Output the (x, y) coordinate of the center of the cell containing the given text.  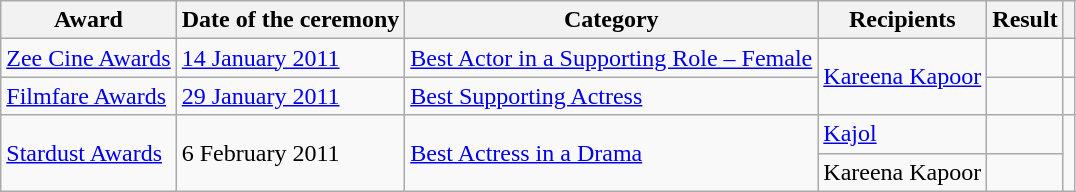
14 January 2011 (290, 58)
Zee Cine Awards (88, 58)
Kajol (902, 134)
Date of the ceremony (290, 20)
Filmfare Awards (88, 96)
6 February 2011 (290, 153)
Stardust Awards (88, 153)
Best Actor in a Supporting Role – Female (612, 58)
Category (612, 20)
Best Supporting Actress (612, 96)
Result (1025, 20)
Best Actress in a Drama (612, 153)
Recipients (902, 20)
Award (88, 20)
29 January 2011 (290, 96)
